Return (x, y) of the center of cell containing provided text 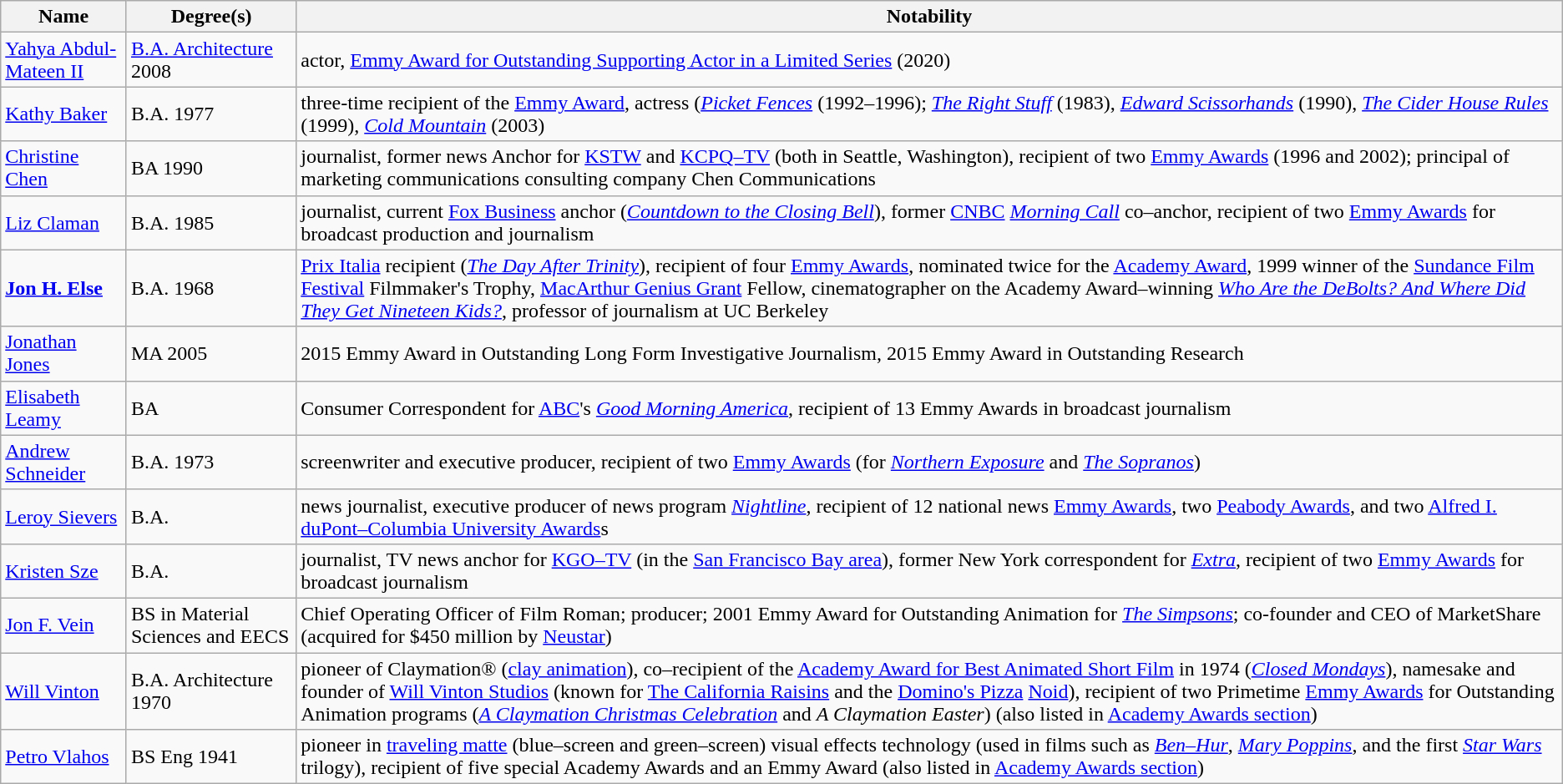
2015 Emmy Award in Outstanding Long Form Investigative Journalism, 2015 Emmy Award in Outstanding Research (930, 354)
BS Eng 1941 (210, 756)
Yahya Abdul-Mateen II (63, 60)
Kathy Baker (63, 114)
Christine Chen (63, 169)
BA (210, 407)
B.A. Architecture 1970 (210, 691)
Leroy Sievers (63, 516)
Name (63, 17)
B.A. 1977 (210, 114)
Degree(s) (210, 17)
Consumer Correspondent for ABC's Good Morning America, recipient of 13 Emmy Awards in broadcast journalism (930, 407)
Jon H. Else (63, 288)
actor, Emmy Award for Outstanding Supporting Actor in a Limited Series (2020) (930, 60)
Kristen Sze (63, 571)
Will Vinton (63, 691)
BA 1990 (210, 169)
Liz Claman (63, 222)
Jonathan Jones (63, 354)
B.A. 1973 (210, 463)
Petro Vlahos (63, 756)
screenwriter and executive producer, recipient of two Emmy Awards (for Northern Exposure and The Sopranos) (930, 463)
Andrew Schneider (63, 463)
BS in Material Sciences and EECS (210, 625)
B.A. 1985 (210, 222)
B.A. Architecture 2008 (210, 60)
Notability (930, 17)
Elisabeth Leamy (63, 407)
B.A. 1968 (210, 288)
Jon F. Vein (63, 625)
MA 2005 (210, 354)
